Pinpoint the cell where the given text exists, returning its (X, Y) midpoint coordinate. 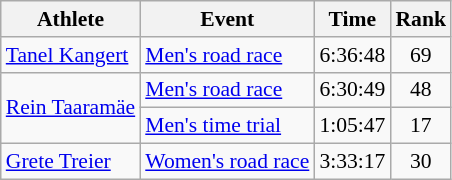
3:33:17 (352, 162)
Rein Taaramäe (70, 108)
30 (420, 162)
Rank (420, 19)
17 (420, 126)
Event (227, 19)
1:05:47 (352, 126)
Tanel Kangert (70, 55)
Time (352, 19)
48 (420, 90)
6:30:49 (352, 90)
Men's time trial (227, 126)
69 (420, 55)
6:36:48 (352, 55)
Women's road race (227, 162)
Grete Treier (70, 162)
Athlete (70, 19)
